Search for the cell housing the specified text and yield its [x, y] center coordinate. 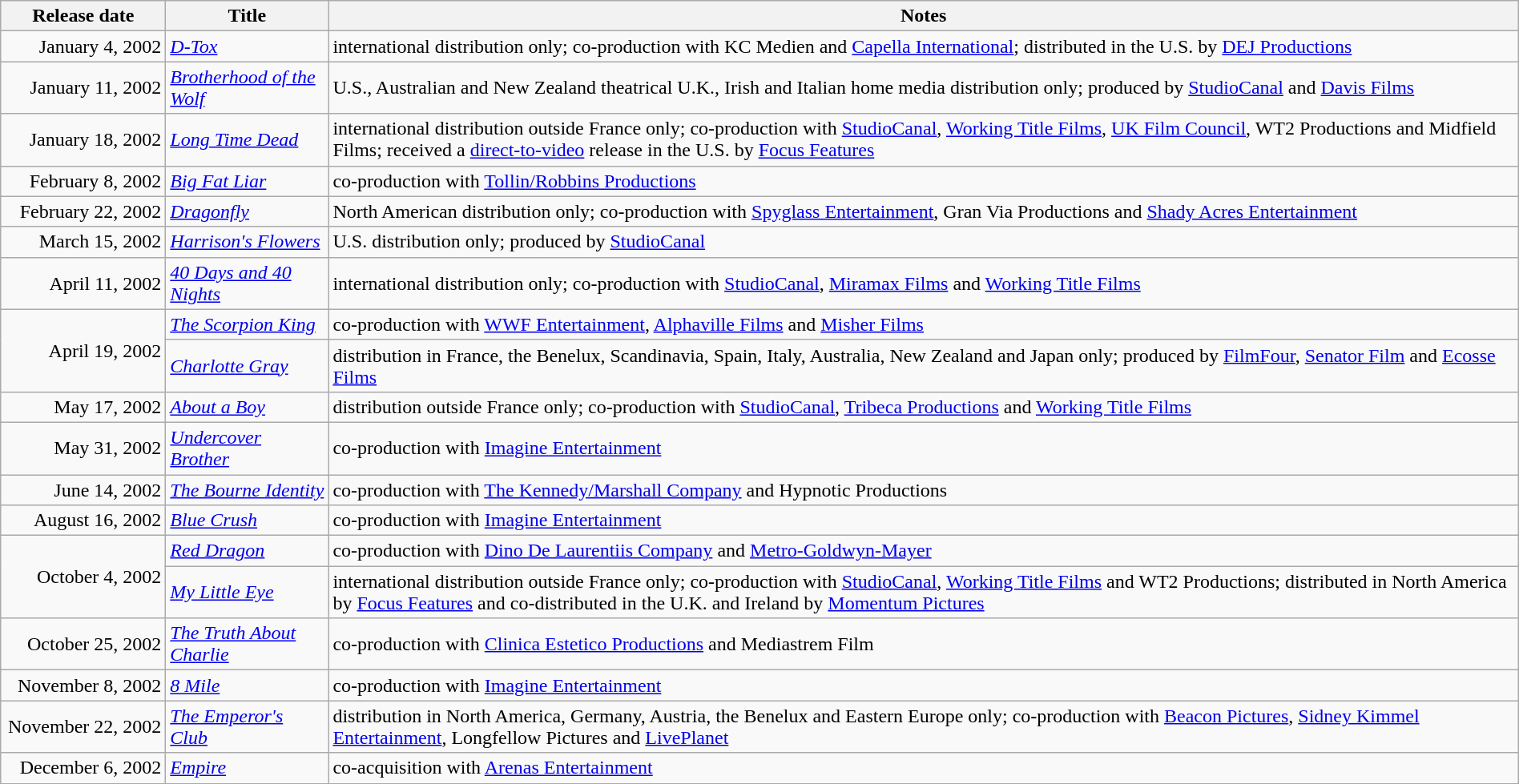
co-production with WWF Entertainment, Alphaville Films and Misher Films [923, 324]
co-production with Tollin/Robbins Productions [923, 181]
Red Dragon [247, 551]
May 31, 2002 [83, 448]
March 15, 2002 [83, 242]
co-production with The Kennedy/Marshall Company and Hypnotic Productions [923, 489]
April 19, 2002 [83, 351]
December 6, 2002 [83, 768]
October 4, 2002 [83, 577]
distribution outside France only; co-production with StudioCanal, Tribeca Productions and Working Title Films [923, 407]
April 11, 2002 [83, 283]
Title [247, 16]
October 25, 2002 [83, 644]
About a Boy [247, 407]
Dragonfly [247, 211]
Big Fat Liar [247, 181]
U.S. distribution only; produced by StudioCanal [923, 242]
November 22, 2002 [83, 727]
co-production with Clinica Estetico Productions and Mediastrem Film [923, 644]
co-production with Dino De Laurentiis Company and Metro-Goldwyn-Mayer [923, 551]
international distribution only; co-production with StudioCanal, Miramax Films and Working Title Films [923, 283]
8 Mile [247, 685]
Notes [923, 16]
U.S., Australian and New Zealand theatrical U.K., Irish and Italian home media distribution only; produced by StudioCanal and Davis Films [923, 88]
D-Tox [247, 46]
The Emperor's Club [247, 727]
Charlotte Gray [247, 365]
Harrison's Flowers [247, 242]
February 22, 2002 [83, 211]
January 18, 2002 [83, 139]
August 16, 2002 [83, 521]
Brotherhood of the Wolf [247, 88]
Empire [247, 768]
June 14, 2002 [83, 489]
May 17, 2002 [83, 407]
February 8, 2002 [83, 181]
North American distribution only; co-production with Spyglass Entertainment, Gran Via Productions and Shady Acres Entertainment [923, 211]
November 8, 2002 [83, 685]
co-acquisition with Arenas Entertainment [923, 768]
Blue Crush [247, 521]
January 4, 2002 [83, 46]
The Scorpion King [247, 324]
Long Time Dead [247, 139]
Undercover Brother [247, 448]
Release date [83, 16]
January 11, 2002 [83, 88]
40 Days and 40 Nights [247, 283]
The Bourne Identity [247, 489]
My Little Eye [247, 593]
international distribution only; co-production with KC Medien and Capella International; distributed in the U.S. by DEJ Productions [923, 46]
The Truth About Charlie [247, 644]
